From the cell containing the given text, extract its center point as [x, y] coordinate. 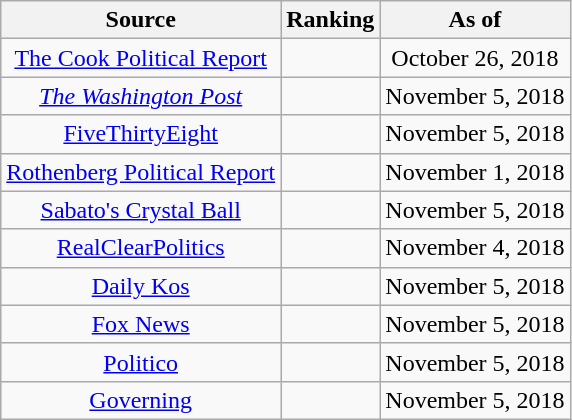
Governing [141, 400]
The Cook Political Report [141, 58]
RealClearPolitics [141, 248]
November 1, 2018 [475, 172]
Daily Kos [141, 286]
Rothenberg Political Report [141, 172]
Politico [141, 362]
Ranking [330, 20]
November 4, 2018 [475, 248]
Source [141, 20]
The Washington Post [141, 96]
Sabato's Crystal Ball [141, 210]
FiveThirtyEight [141, 134]
As of [475, 20]
Fox News [141, 324]
October 26, 2018 [475, 58]
